Determine the (X, Y) coordinate at the center of the cell enclosing the given text.  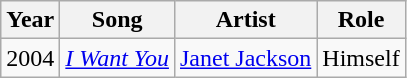
Year (30, 20)
2004 (30, 58)
Artist (245, 20)
Role (361, 20)
Janet Jackson (245, 58)
I Want You (118, 58)
Song (118, 20)
Himself (361, 58)
